Pinpoint the cell where the given text exists, returning its [x, y] midpoint coordinate. 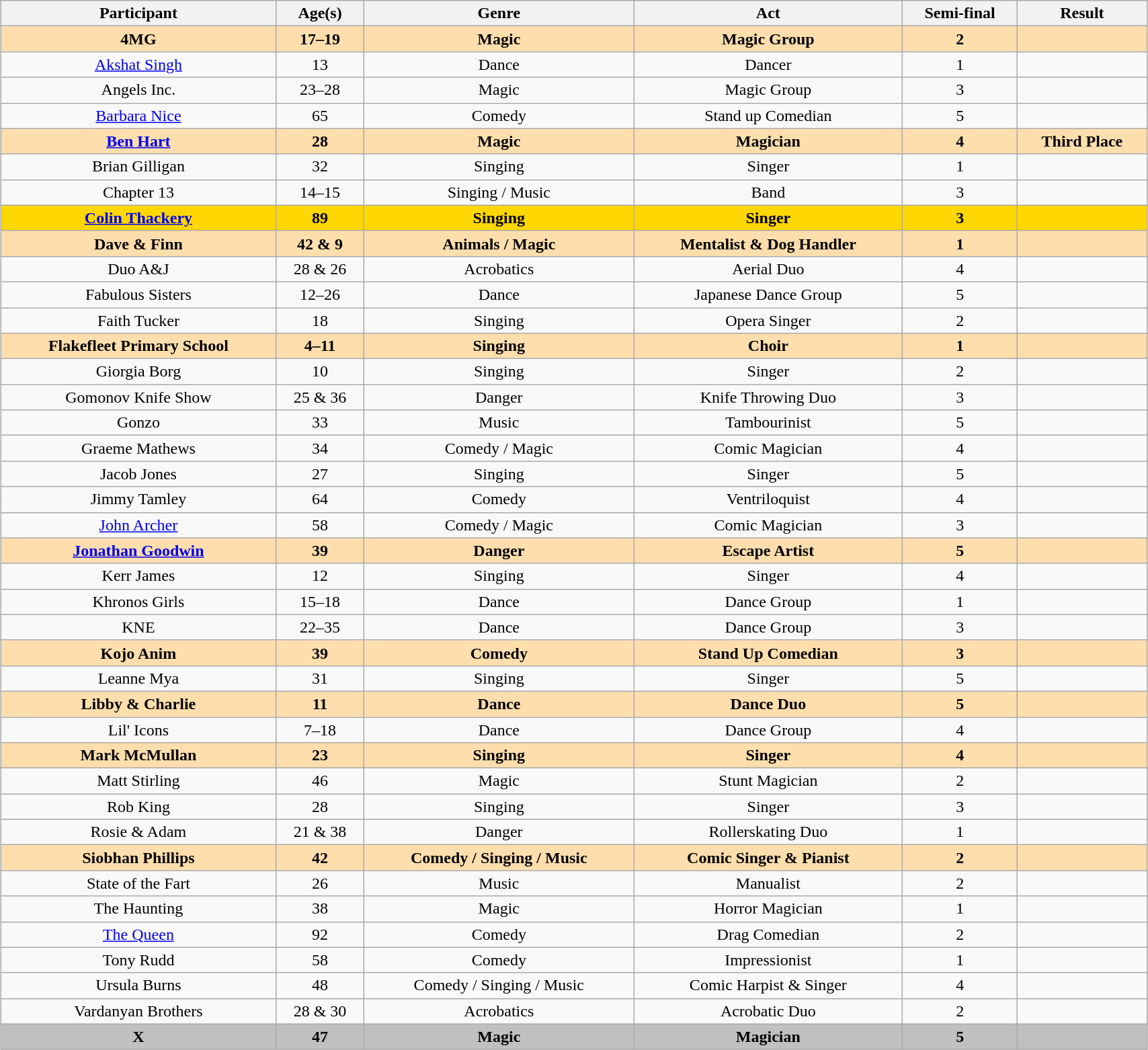
Chapter 13 [138, 192]
Opera Singer [768, 321]
12 [320, 576]
Semi-final [960, 13]
Stunt Magician [768, 781]
Flakefleet Primary School [138, 346]
Tambourinist [768, 423]
Japanese Dance Group [768, 294]
23 [320, 756]
The Queen [138, 934]
Impressionist [768, 960]
21 & 38 [320, 832]
Escape Artist [768, 551]
Jacob Jones [138, 474]
33 [320, 423]
Dave & Finn [138, 243]
Manualist [768, 883]
4–11 [320, 346]
Vardanyan Brothers [138, 1011]
Ursula Burns [138, 985]
Brian Gilligan [138, 167]
26 [320, 883]
Act [768, 13]
Genre [499, 13]
Faith Tucker [138, 321]
Third Place [1082, 141]
15–18 [320, 602]
14–15 [320, 192]
25 & 36 [320, 397]
Siobhan Phillips [138, 858]
KNE [138, 627]
The Haunting [138, 909]
Angels Inc. [138, 90]
Libby & Charlie [138, 704]
64 [320, 499]
34 [320, 448]
28 & 26 [320, 269]
Mentalist & Dog Handler [768, 243]
Mark McMullan [138, 756]
23–28 [320, 90]
Acrobatic Duo [768, 1011]
28 & 30 [320, 1011]
48 [320, 985]
Rosie & Adam [138, 832]
Choir [768, 346]
Lil' Icons [138, 729]
Horror Magician [768, 909]
Akshat Singh [138, 65]
Matt Stirling [138, 781]
Giorgia Borg [138, 372]
Fabulous Sisters [138, 294]
Barbara Nice [138, 116]
10 [320, 372]
Duo A&J [138, 269]
Ventriloquist [768, 499]
47 [320, 1037]
Stand Up Comedian [768, 653]
38 [320, 909]
Colin Thackery [138, 218]
Band [768, 192]
42 & 9 [320, 243]
Rob King [138, 807]
Jimmy Tamley [138, 499]
Drag Comedian [768, 934]
Dance Duo [768, 704]
Stand up Comedian [768, 116]
Gonzo [138, 423]
Aerial Duo [768, 269]
Singing / Music [499, 192]
89 [320, 218]
John Archer [138, 525]
Graeme Mathews [138, 448]
Kerr James [138, 576]
Jonathan Goodwin [138, 551]
X [138, 1037]
Result [1082, 13]
17–19 [320, 39]
13 [320, 65]
92 [320, 934]
Dancer [768, 65]
Khronos Girls [138, 602]
Age(s) [320, 13]
Gomonov Knife Show [138, 397]
Comic Harpist & Singer [768, 985]
11 [320, 704]
46 [320, 781]
Leanne Mya [138, 678]
42 [320, 858]
Tony Rudd [138, 960]
Comic Singer & Pianist [768, 858]
Kojo Anim [138, 653]
7–18 [320, 729]
Participant [138, 13]
65 [320, 116]
32 [320, 167]
State of the Fart [138, 883]
22–35 [320, 627]
31 [320, 678]
18 [320, 321]
Knife Throwing Duo [768, 397]
Ben Hart [138, 141]
12–26 [320, 294]
Animals / Magic [499, 243]
4MG [138, 39]
Rollerskating Duo [768, 832]
27 [320, 474]
